Provide the (X, Y) coordinate of the cell's center where the given text is located.  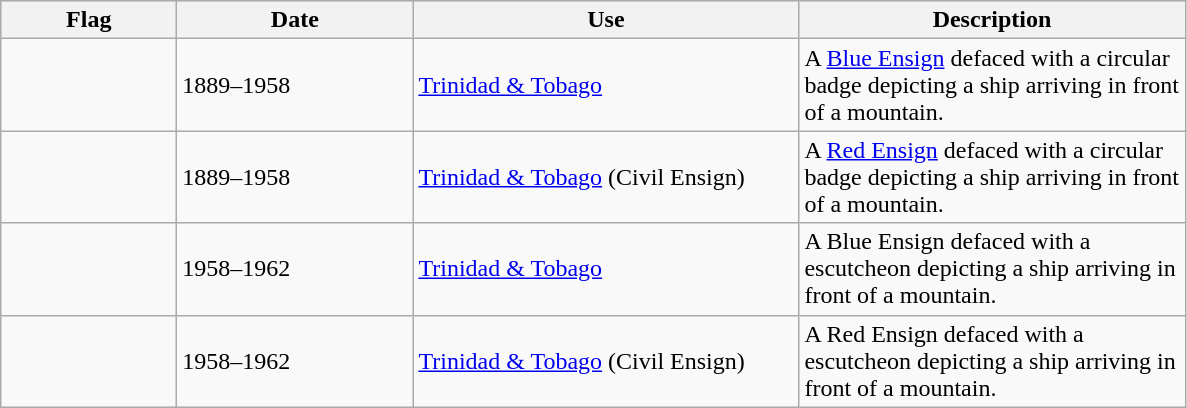
Description (992, 20)
A Red Ensign defaced with a circular badge depicting a ship arriving in front of a mountain. (992, 177)
A Blue Ensign defaced with a circular badge depicting a ship arriving in front of a mountain. (992, 85)
A Blue Ensign defaced with a escutcheon depicting a ship arriving in front of a mountain. (992, 269)
A Red Ensign defaced with a escutcheon depicting a ship arriving in front of a mountain. (992, 361)
Use (606, 20)
Flag (89, 20)
Date (295, 20)
